Locate the cell with the specified text and output its [X, Y] center coordinate. 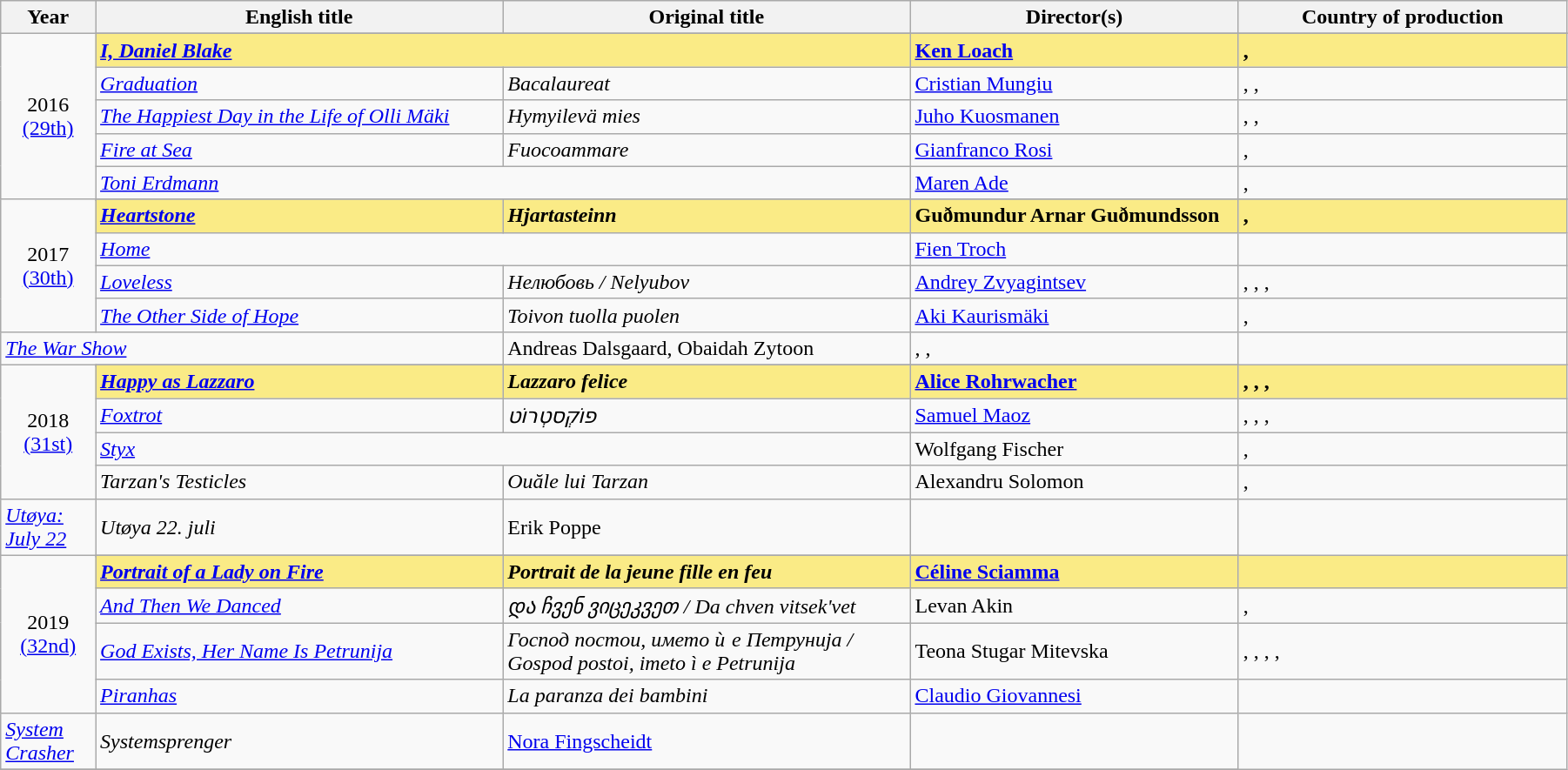
Levan Akin [1074, 606]
Ken Loach [1074, 50]
פוֹקְסטְרוֹט [707, 416]
Bacalaureat [707, 84]
Systemsprenger [299, 741]
Claudio Giovannesi [1074, 696]
Teona Stugar Mitevska [1074, 651]
And Then We Danced [299, 606]
Erik Poppe [707, 527]
Cristian Mungiu [1074, 84]
Maren Ade [1074, 183]
Fire at Sea [299, 150]
English title [299, 17]
, , , , [1403, 651]
The Other Side of Hope [299, 315]
Gianfranco Rosi [1074, 150]
Lazzaro felice [707, 381]
Graduation [299, 84]
Господ постои, името ѝ е Петрунија / Gospod postoi, imeto ì e Petrunija [707, 651]
Alexandru Solomon [1074, 482]
Tarzan's Testicles [299, 482]
Hymyilevä mies [707, 117]
2019(32nd) [49, 633]
Original title [707, 17]
Alice Rohrwacher [1074, 381]
Fien Troch [1074, 249]
The War Show [252, 348]
Happy as Lazzaro [299, 381]
Nora Fingscheidt [707, 741]
Country of production [1403, 17]
Ouăle lui Tarzan [707, 482]
I, Daniel Blake [503, 50]
Aki Kaurismäki [1074, 315]
Home [503, 249]
2017(30th) [49, 265]
Loveless [299, 282]
და ჩვენ ვიცეკვეთ / Da chven vitsek'vet [707, 606]
Styx [503, 449]
Year [49, 17]
System Crasher [49, 741]
Hjartasteinn [707, 216]
Wolfgang Fischer [1074, 449]
Portrait de la jeune fille en feu [707, 572]
La paranza dei bambini [707, 696]
Fuocoammare [707, 150]
2016(29th) [49, 117]
Andrey Zvyagintsev [1074, 282]
2018(31st) [49, 432]
Guðmundur Arnar Guðmundsson [1074, 216]
Portrait of a Lady on Fire [299, 572]
Heartstone [299, 216]
Нелюбовь / Nelyubov [707, 282]
The Happiest Day in the Life of Olli Mäki [299, 117]
Piranhas [299, 696]
Andreas Dalsgaard, Obaidah Zytoon [707, 348]
Juho Kuosmanen [1074, 117]
Céline Sciamma [1074, 572]
Director(s) [1074, 17]
Utøya: July 22 [49, 527]
Samuel Maoz [1074, 416]
Foxtrot [299, 416]
Toni Erdmann [503, 183]
Utøya 22. juli [299, 527]
Toivon tuolla puolen [707, 315]
God Exists, Her Name Is Petrunija [299, 651]
